Return (x, y) of the center of cell containing provided text 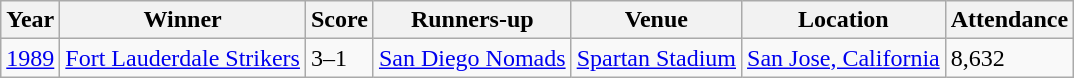
San Jose, California (844, 58)
Spartan Stadium (656, 58)
Venue (656, 20)
8,632 (1009, 58)
Location (844, 20)
Attendance (1009, 20)
Winner (183, 20)
Fort Lauderdale Strikers (183, 58)
3–1 (339, 58)
1989 (30, 58)
Year (30, 20)
Score (339, 20)
Runners-up (472, 20)
San Diego Nomads (472, 58)
